Return [x, y] of the center of cell containing provided text 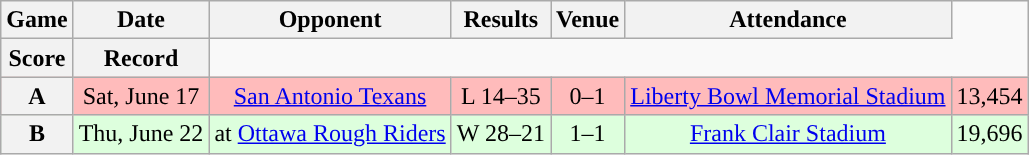
Liberty Bowl Memorial Stadium [788, 96]
Opponent [330, 20]
W 28–21 [500, 134]
Attendance [788, 20]
Results [500, 20]
Sat, June 17 [141, 96]
A [37, 96]
Record [141, 58]
San Antonio Texans [330, 96]
B [37, 134]
1–1 [587, 134]
L 14–35 [500, 96]
Date [141, 20]
at Ottawa Rough Riders [330, 134]
Frank Clair Stadium [788, 134]
Score [37, 58]
13,454 [990, 96]
Venue [587, 20]
19,696 [990, 134]
Game [37, 20]
0–1 [587, 96]
Thu, June 22 [141, 134]
